Locate the cell with the specified text and output its [x, y] center coordinate. 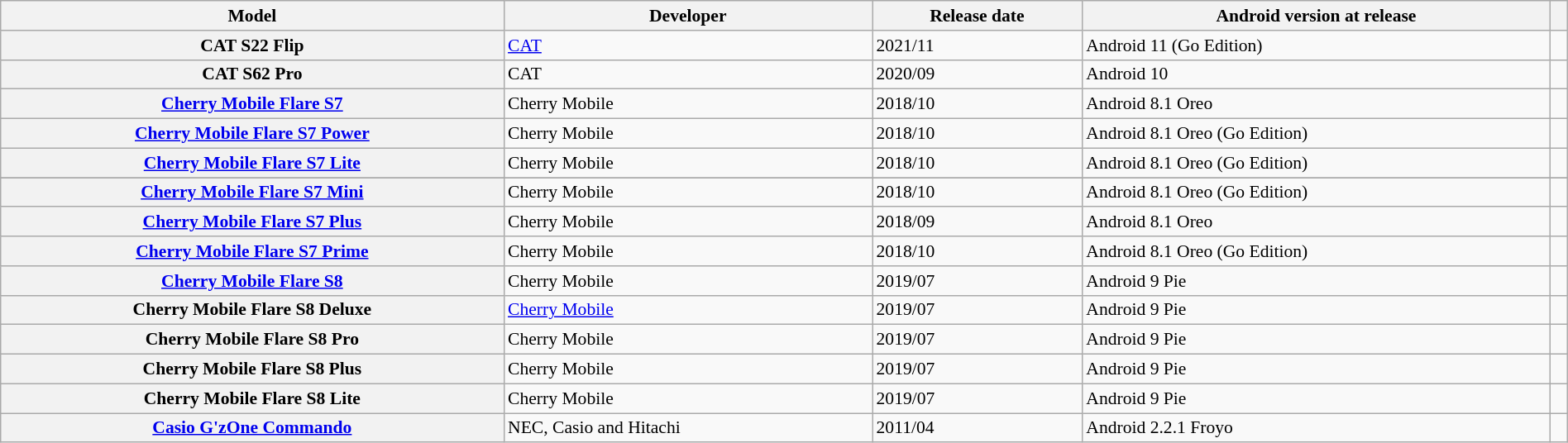
Casio G'zOne Commando [252, 428]
Cherry Mobile Flare S8 Pro [252, 340]
Cherry Mobile Flare S8 [252, 281]
Cherry Mobile Flare S8 Deluxe [252, 310]
CAT S62 Pro [252, 74]
CAT S22 Flip [252, 45]
2021/11 [977, 45]
Model [252, 16]
Android 2.2.1 Froyo [1316, 428]
2018/09 [977, 222]
Cherry Mobile Flare S8 Plus [252, 369]
Cherry Mobile Flare S7 Mini [252, 193]
Android 10 [1316, 74]
2020/09 [977, 74]
Developer [688, 16]
Cherry Mobile Flare S7 Plus [252, 222]
Cherry Mobile Flare S7 Prime [252, 251]
Android version at release [1316, 16]
Cherry Mobile Flare S7 [252, 104]
NEC, Casio and Hitachi [688, 428]
Release date [977, 16]
Cherry Mobile Flare S7 Power [252, 134]
Cherry Mobile Flare S8 Lite [252, 398]
Cherry Mobile Flare S7 Lite [252, 163]
Android 11 (Go Edition) [1316, 45]
2011/04 [977, 428]
